Capture the cell that displays the provided text and extract its (X, Y) central coordinate. 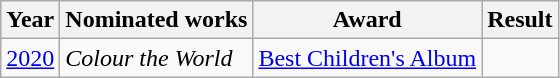
Colour the World (156, 58)
Best Children's Album (368, 58)
Year (30, 20)
Nominated works (156, 20)
2020 (30, 58)
Result (520, 20)
Award (368, 20)
